For the text-containing cell, return its midpoint in (X, Y) coordinate format. 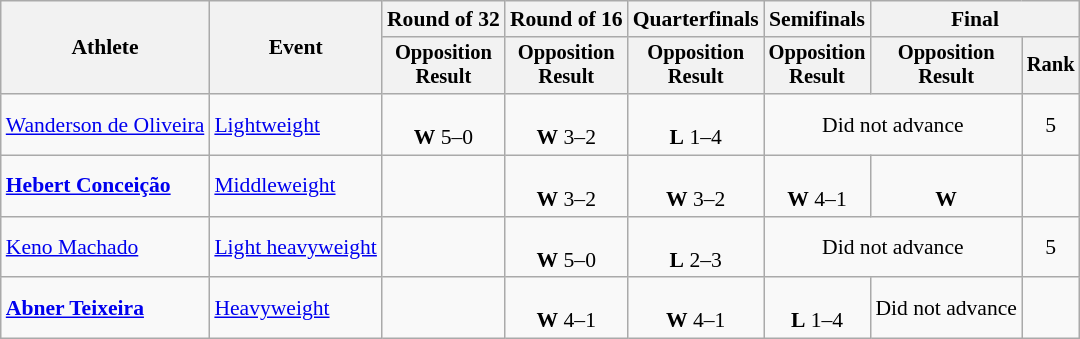
Final (974, 19)
Rank (1051, 66)
Event (296, 48)
Athlete (106, 48)
Heavyweight (296, 308)
Keno Machado (106, 248)
Quarterfinals (696, 19)
Round of 16 (566, 19)
Lightweight (296, 124)
W (946, 186)
Abner Teixeira (106, 308)
Semifinals (818, 19)
Wanderson de Oliveira (106, 124)
L 2–3 (696, 248)
Middleweight (296, 186)
Light heavyweight (296, 248)
Round of 32 (444, 19)
Hebert Conceição (106, 186)
